Search for the cell housing the specified text and yield its (X, Y) center coordinate. 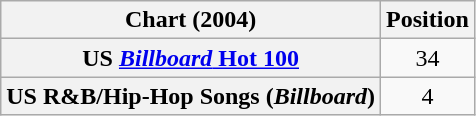
34 (428, 58)
US Billboard Hot 100 (191, 58)
Position (428, 20)
4 (428, 96)
US R&B/Hip-Hop Songs (Billboard) (191, 96)
Chart (2004) (191, 20)
